Find where the given text appears and provide that cell's center as [x, y] coordinate. 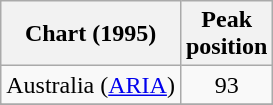
Chart (1995) [91, 34]
93 [226, 85]
Peakposition [226, 34]
Australia (ARIA) [91, 85]
